Find where the given text appears and provide that cell's center as [x, y] coordinate. 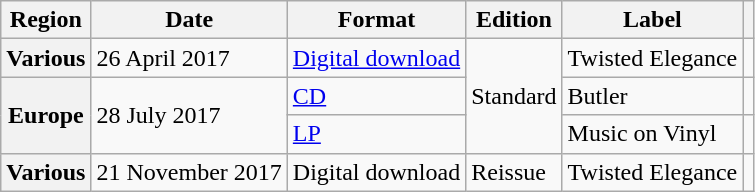
Edition [514, 20]
LP [376, 134]
Region [46, 20]
Standard [514, 96]
Europe [46, 115]
Label [652, 20]
26 April 2017 [189, 58]
21 November 2017 [189, 172]
Butler [652, 96]
Format [376, 20]
Date [189, 20]
Music on Vinyl [652, 134]
CD [376, 96]
28 July 2017 [189, 115]
Reissue [514, 172]
